Capture the cell that displays the provided text and extract its (X, Y) central coordinate. 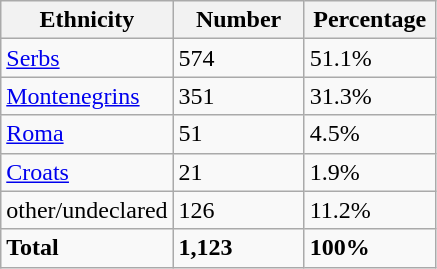
Percentage (370, 20)
1,123 (238, 248)
351 (238, 96)
Serbs (87, 58)
Number (238, 20)
100% (370, 248)
51 (238, 134)
Roma (87, 134)
Croats (87, 172)
1.9% (370, 172)
31.3% (370, 96)
other/undeclared (87, 210)
Montenegrins (87, 96)
Ethnicity (87, 20)
126 (238, 210)
Total (87, 248)
11.2% (370, 210)
574 (238, 58)
51.1% (370, 58)
4.5% (370, 134)
21 (238, 172)
